Search for the cell housing the specified text and yield its [X, Y] center coordinate. 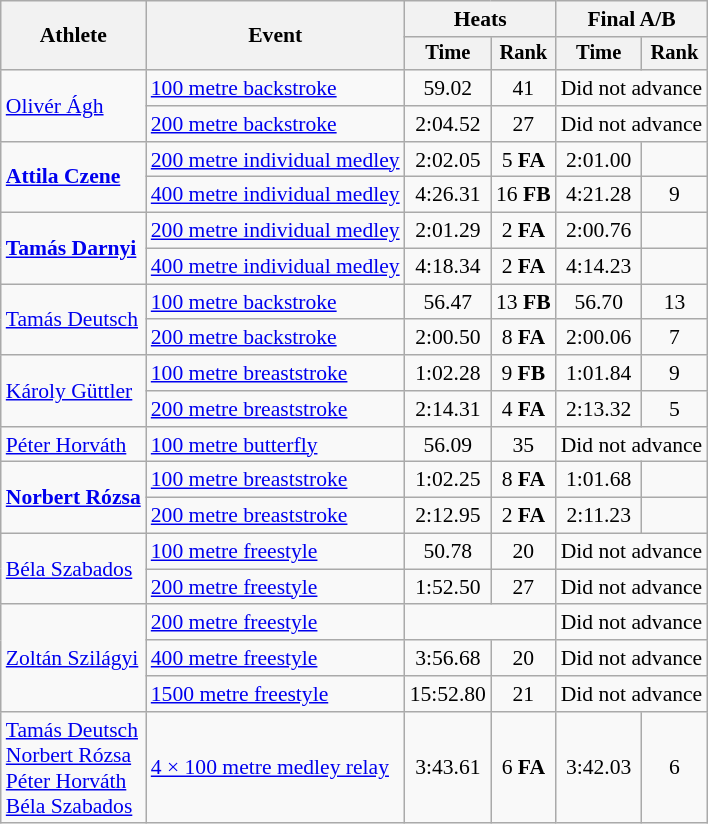
4 FA [524, 409]
1:02.25 [448, 480]
400 metre freestyle [276, 658]
Béla Szabados [74, 570]
4:21.28 [599, 195]
6 [675, 768]
13 [675, 302]
Final A/B [632, 19]
2:01.00 [599, 160]
Károly Güttler [74, 390]
13 FB [524, 302]
Tamás DeutschNorbert RózsaPéter HorváthBéla Szabados [74, 768]
9 FB [524, 373]
Norbert Rózsa [74, 498]
1:52.50 [448, 587]
4:14.23 [599, 267]
3:56.68 [448, 658]
6 FA [524, 768]
4 × 100 metre medley relay [276, 768]
21 [524, 694]
3:43.61 [448, 768]
2:01.29 [448, 231]
56.47 [448, 302]
5 [675, 409]
Athlete [74, 36]
1:01.84 [599, 373]
2:00.06 [599, 338]
Olivér Ágh [74, 106]
100 metre butterfly [276, 445]
Tamás Darnyi [74, 248]
2:02.05 [448, 160]
2:04.52 [448, 124]
2:13.32 [599, 409]
5 FA [524, 160]
59.02 [448, 88]
Attila Czene [74, 178]
Péter Horváth [74, 445]
Event [276, 36]
4:18.34 [448, 267]
56.70 [599, 302]
50.78 [448, 552]
7 [675, 338]
2:11.23 [599, 516]
1:02.28 [448, 373]
Zoltán Szilágyi [74, 658]
1:01.68 [599, 480]
2:14.31 [448, 409]
1500 metre freestyle [276, 694]
4:26.31 [448, 195]
2:00.50 [448, 338]
Heats [480, 19]
Tamás Deutsch [74, 320]
3:42.03 [599, 768]
15:52.80 [448, 694]
35 [524, 445]
16 FB [524, 195]
100 metre freestyle [276, 552]
56.09 [448, 445]
41 [524, 88]
2:00.76 [599, 231]
2:12.95 [448, 516]
